Find where the given text appears and provide that cell's center as [x, y] coordinate. 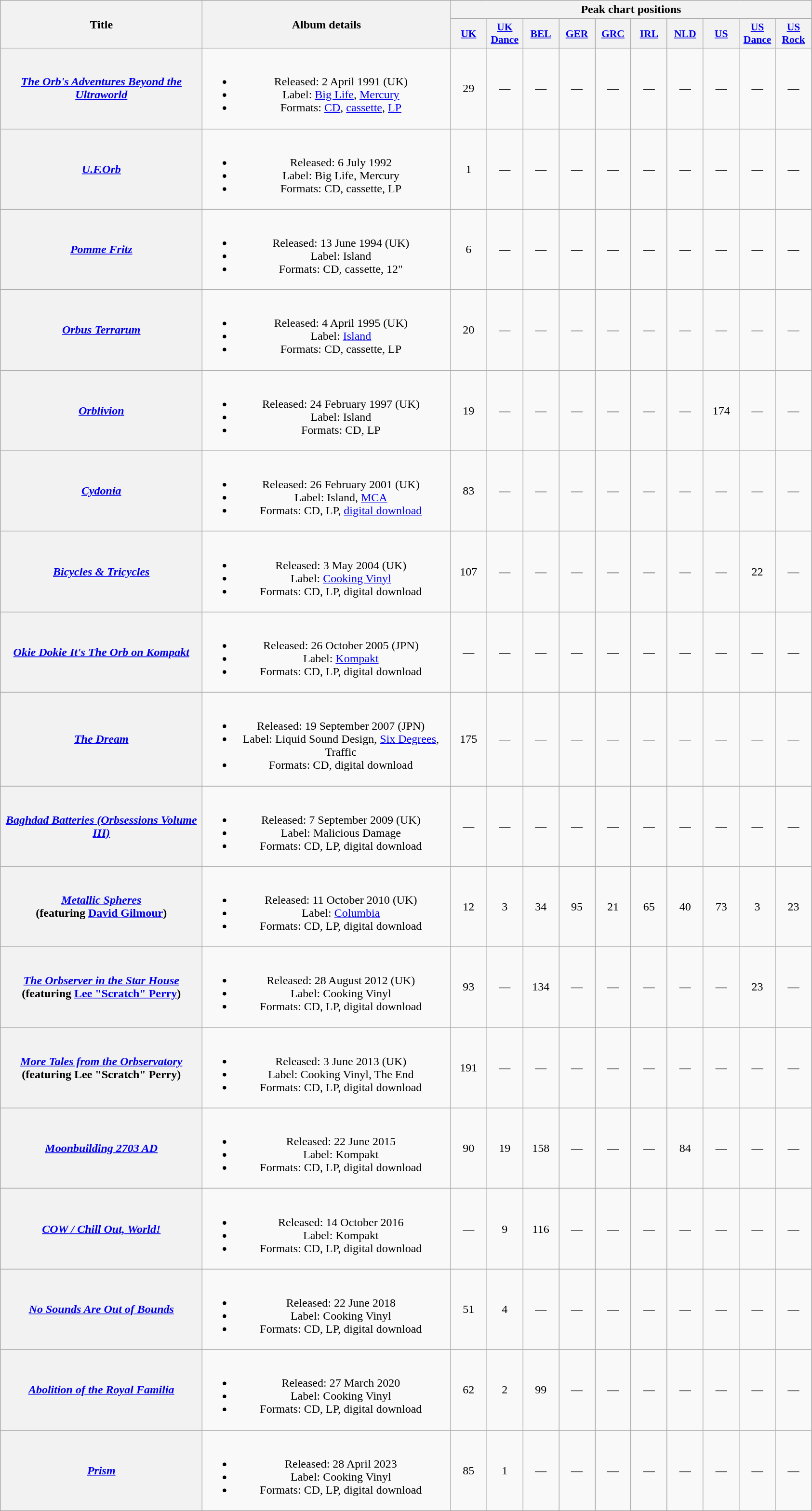
158 [541, 1148]
Released: 26 October 2005 (JPN)Label: KompaktFormats: CD, LP, digital download [327, 652]
Released: 14 October 2016Label: KompaktFormats: CD, LP, digital download [327, 1229]
134 [541, 987]
Released: 28 April 2023Label: Cooking VinylFormats: CD, LP, digital download [327, 1470]
Bicycles & Tricycles [101, 572]
UK [468, 34]
Released: 27 March 2020Label: Cooking VinylFormats: CD, LP, digital download [327, 1390]
Released: 13 June 1994 (UK)Label: IslandFormats: CD, cassette, 12" [327, 250]
62 [468, 1390]
The Orbserver in the Star House(featuring Lee "Scratch" Perry) [101, 987]
Cydonia [101, 491]
90 [468, 1148]
The Orb's Adventures Beyond the Ultraworld [101, 89]
40 [685, 907]
174 [721, 411]
Baghdad Batteries (Orbsessions Volume III) [101, 826]
2 [505, 1390]
73 [721, 907]
Released: 19 September 2007 (JPN)Label: Liquid Sound Design, Six Degrees, TrafficFormats: CD, digital download [327, 739]
21 [613, 907]
12 [468, 907]
Released: 22 June 2015Label: KompaktFormats: CD, LP, digital download [327, 1148]
Okie Dokie It's The Orb on Kompakt [101, 652]
More Tales from the Orbservatory(featuring Lee "Scratch" Perry) [101, 1068]
USRock [793, 34]
95 [577, 907]
UKDance [505, 34]
6 [468, 250]
BEL [541, 34]
Title [101, 24]
USDance [758, 34]
Released: 22 June 2018Label: Cooking VinylFormats: CD, LP, digital download [327, 1309]
Orbus Terrarum [101, 330]
65 [649, 907]
4 [505, 1309]
20 [468, 330]
Released: 7 September 2009 (UK)Label: Malicious DamageFormats: CD, LP, digital download [327, 826]
99 [541, 1390]
NLD [685, 34]
83 [468, 491]
Released: 2 April 1991 (UK)Label: Big Life, MercuryFormats: CD, cassette, LP [327, 89]
Released: 28 August 2012 (UK)Label: Cooking VinylFormats: CD, LP, digital download [327, 987]
Released: 3 May 2004 (UK)Label: Cooking VinylFormats: CD, LP, digital download [327, 572]
U.F.Orb [101, 169]
191 [468, 1068]
107 [468, 572]
9 [505, 1229]
Metallic Spheres(featuring David Gilmour) [101, 907]
Released: 24 February 1997 (UK)Label: IslandFormats: CD, LP [327, 411]
Album details [327, 24]
Released: 6 July 1992Label: Big Life, MercuryFormats: CD, cassette, LP [327, 169]
US [721, 34]
Prism [101, 1470]
The Dream [101, 739]
GRC [613, 34]
Released: 11 October 2010 (UK)Label: ColumbiaFormats: CD, LP, digital download [327, 907]
34 [541, 907]
22 [758, 572]
175 [468, 739]
No Sounds Are Out of Bounds [101, 1309]
Released: 26 February 2001 (UK)Label: Island, MCAFormats: CD, LP, digital download [327, 491]
GER [577, 34]
84 [685, 1148]
116 [541, 1229]
COW / Chill Out, World! [101, 1229]
Abolition of the Royal Familia [101, 1390]
IRL [649, 34]
Pomme Fritz [101, 250]
85 [468, 1470]
Orblivion [101, 411]
51 [468, 1309]
Peak chart positions [631, 10]
Moonbuilding 2703 AD [101, 1148]
Released: 4 April 1995 (UK)Label: IslandFormats: CD, cassette, LP [327, 330]
29 [468, 89]
93 [468, 987]
Released: 3 June 2013 (UK)Label: Cooking Vinyl, The EndFormats: CD, LP, digital download [327, 1068]
